Capture the cell that displays the provided text and extract its (X, Y) central coordinate. 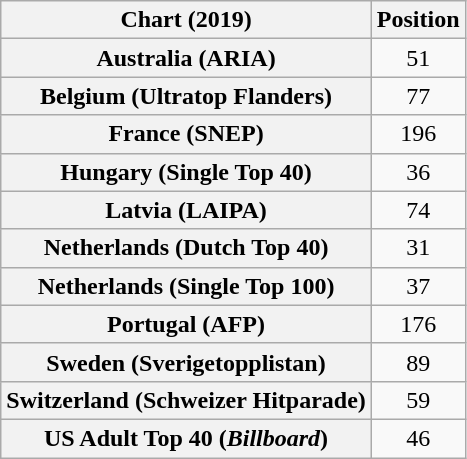
74 (418, 210)
77 (418, 96)
Australia (ARIA) (186, 58)
Latvia (LAIPA) (186, 210)
Portugal (AFP) (186, 324)
US Adult Top 40 (Billboard) (186, 438)
Netherlands (Dutch Top 40) (186, 248)
Switzerland (Schweizer Hitparade) (186, 400)
59 (418, 400)
Position (418, 20)
89 (418, 362)
31 (418, 248)
176 (418, 324)
Sweden (Sverigetopplistan) (186, 362)
196 (418, 134)
51 (418, 58)
Chart (2019) (186, 20)
37 (418, 286)
36 (418, 172)
46 (418, 438)
France (SNEP) (186, 134)
Netherlands (Single Top 100) (186, 286)
Hungary (Single Top 40) (186, 172)
Belgium (Ultratop Flanders) (186, 96)
